Output the (x, y) coordinate of the center of the cell containing the given text.  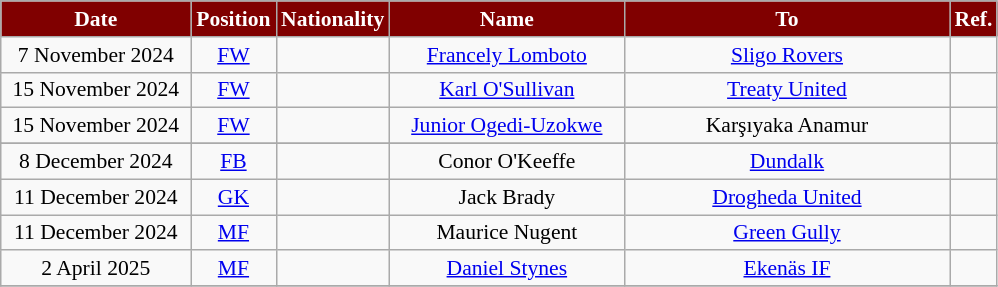
Treaty United (786, 90)
Francely Lomboto (506, 55)
Conor O'Keeffe (506, 162)
7 November 2024 (96, 55)
Sligo Rovers (786, 55)
Karl O'Sullivan (506, 90)
To (786, 19)
Nationality (332, 19)
Green Gully (786, 233)
GK (234, 197)
Junior Ogedi-Uzokwe (506, 126)
Dundalk (786, 162)
Position (234, 19)
Daniel Stynes (506, 269)
FB (234, 162)
Karşıyaka Anamur (786, 126)
Drogheda United (786, 197)
8 December 2024 (96, 162)
2 April 2025 (96, 269)
Ref. (974, 19)
Name (506, 19)
Date (96, 19)
Ekenäs IF (786, 269)
Jack Brady (506, 197)
Maurice Nugent (506, 233)
